Pinpoint the cell where the given text exists, returning its [x, y] midpoint coordinate. 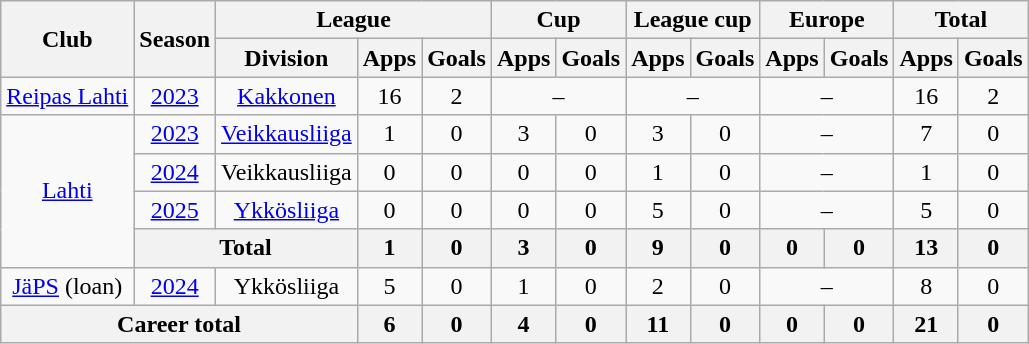
2025 [175, 210]
Cup [558, 20]
Club [68, 39]
8 [926, 286]
Division [287, 58]
League [354, 20]
9 [658, 248]
6 [389, 324]
Season [175, 39]
4 [523, 324]
7 [926, 134]
Reipas Lahti [68, 96]
Europe [827, 20]
Lahti [68, 191]
11 [658, 324]
Career total [179, 324]
League cup [693, 20]
13 [926, 248]
Kakkonen [287, 96]
21 [926, 324]
JäPS (loan) [68, 286]
